Output the (X, Y) coordinate of the center of the cell containing the given text.  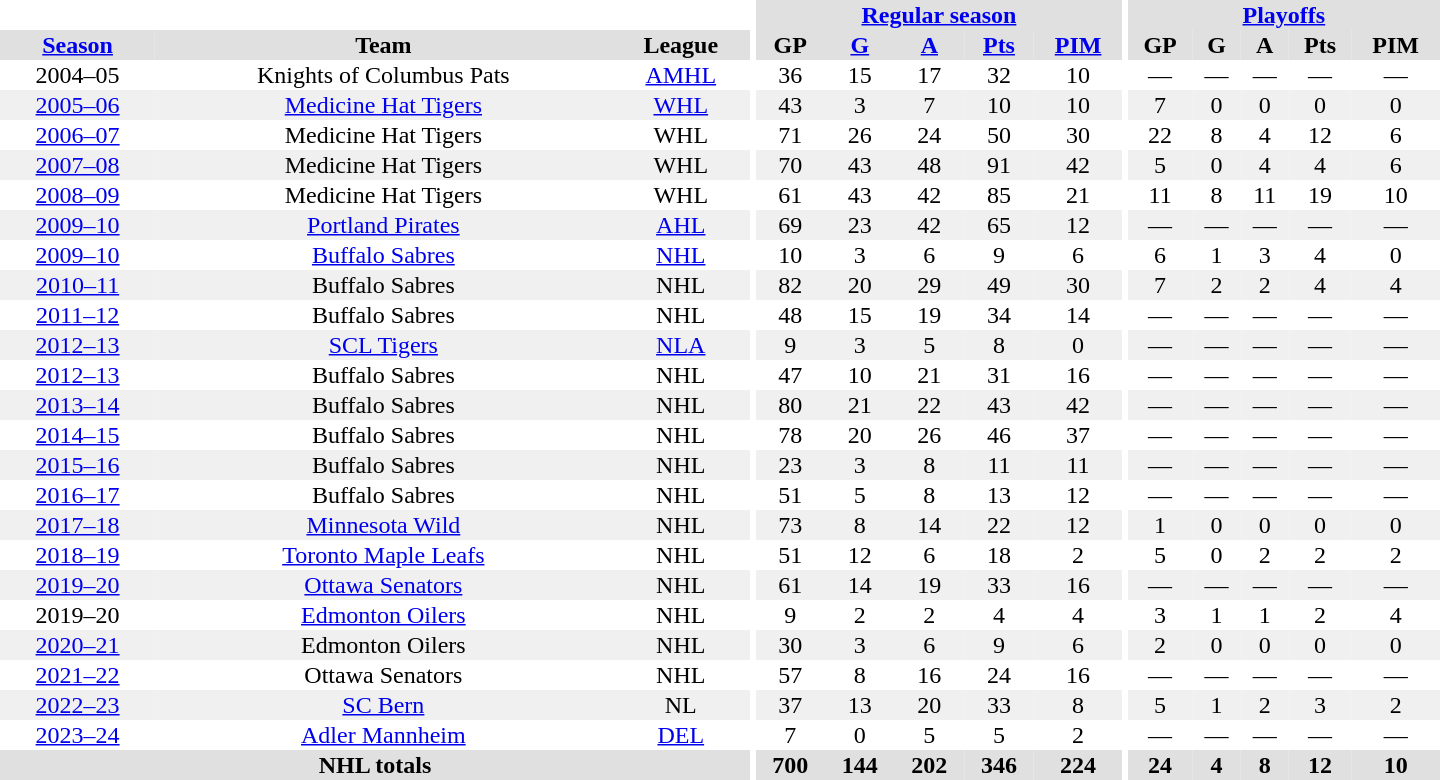
47 (790, 375)
49 (999, 285)
2021–22 (78, 675)
2011–12 (78, 315)
82 (790, 285)
36 (790, 75)
2016–17 (78, 495)
2018–19 (78, 555)
31 (999, 375)
AMHL (680, 75)
91 (999, 165)
Portland Pirates (383, 225)
2022–23 (78, 705)
Season (78, 45)
NL (680, 705)
2020–21 (78, 645)
Adler Mannheim (383, 735)
32 (999, 75)
18 (999, 555)
Playoffs (1284, 15)
DEL (680, 735)
2010–11 (78, 285)
700 (790, 765)
202 (930, 765)
2015–16 (78, 465)
Knights of Columbus Pats (383, 75)
SCL Tigers (383, 345)
46 (999, 435)
Regular season (938, 15)
65 (999, 225)
2013–14 (78, 405)
78 (790, 435)
69 (790, 225)
50 (999, 135)
85 (999, 195)
AHL (680, 225)
144 (860, 765)
73 (790, 525)
70 (790, 165)
346 (999, 765)
2006–07 (78, 135)
71 (790, 135)
SC Bern (383, 705)
Minnesota Wild (383, 525)
NLA (680, 345)
2005–06 (78, 105)
29 (930, 285)
224 (1078, 765)
80 (790, 405)
2007–08 (78, 165)
17 (930, 75)
Team (383, 45)
2014–15 (78, 435)
League (680, 45)
2008–09 (78, 195)
34 (999, 315)
2004–05 (78, 75)
NHL totals (375, 765)
Toronto Maple Leafs (383, 555)
2017–18 (78, 525)
57 (790, 675)
2023–24 (78, 735)
